Detect which cell encompasses the target text, then output its [X, Y] center coordinate. 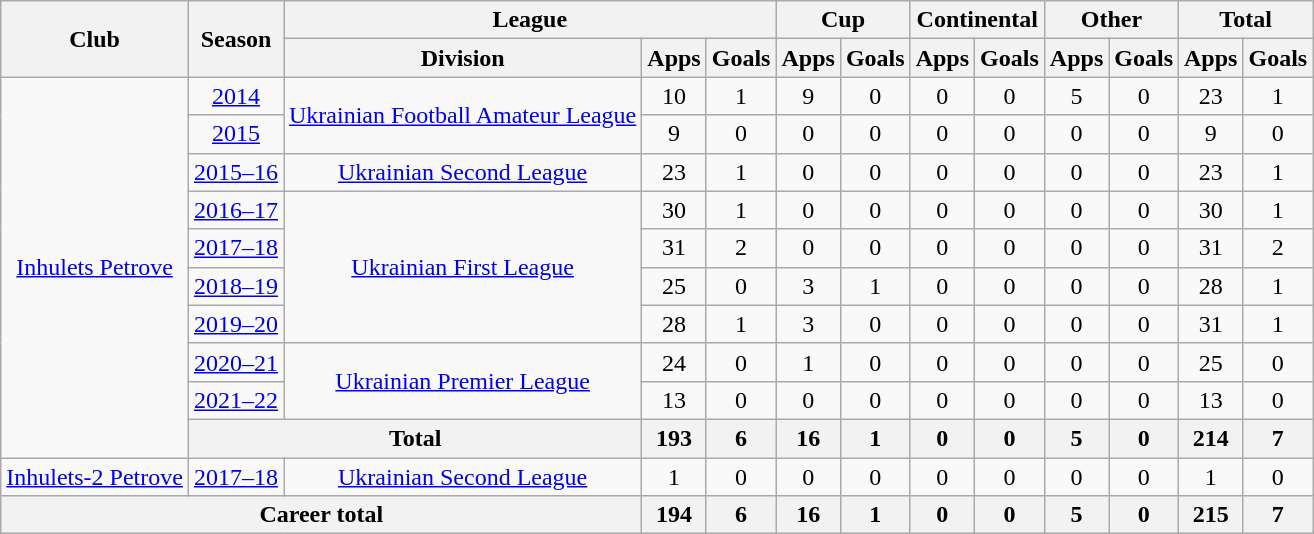
2020–21 [236, 362]
Continental [977, 20]
2015 [236, 134]
Season [236, 39]
Ukrainian Premier League [463, 381]
2021–22 [236, 400]
10 [674, 96]
League [530, 20]
Ukrainian Football Amateur League [463, 115]
Inhulets Petrove [95, 268]
2014 [236, 96]
Career total [322, 515]
193 [674, 438]
Other [1111, 20]
2016–17 [236, 210]
Club [95, 39]
Division [463, 58]
Ukrainian First League [463, 267]
2015–16 [236, 172]
214 [1211, 438]
Cup [843, 20]
2019–20 [236, 324]
194 [674, 515]
24 [674, 362]
Inhulets-2 Petrove [95, 477]
215 [1211, 515]
2018–19 [236, 286]
